Return (X, Y) of the center of cell containing provided text 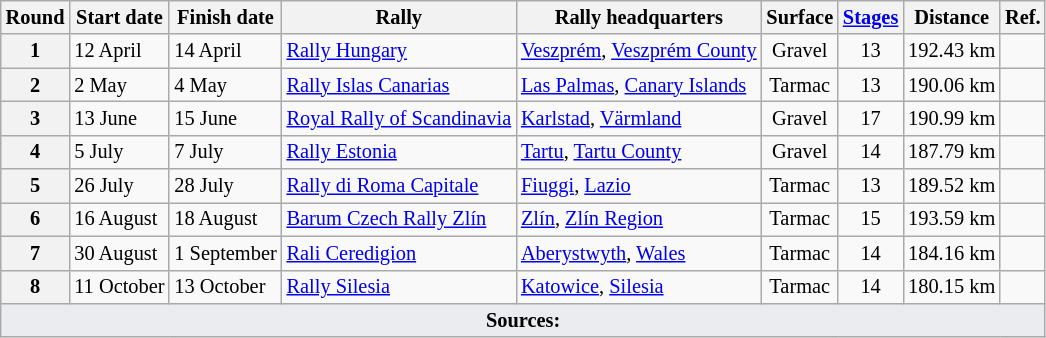
Rally Islas Canarias (399, 85)
26 July (119, 186)
Las Palmas, Canary Islands (638, 85)
190.99 km (952, 118)
Surface (800, 17)
Barum Czech Rally Zlín (399, 219)
28 July (225, 186)
18 August (225, 219)
5 (36, 186)
Royal Rally of Scandinavia (399, 118)
7 (36, 253)
Finish date (225, 17)
Rally Hungary (399, 51)
Start date (119, 17)
15 (870, 219)
2 May (119, 85)
3 (36, 118)
192.43 km (952, 51)
Katowice, Silesia (638, 287)
Fiuggi, Lazio (638, 186)
14 April (225, 51)
Round (36, 17)
13 October (225, 287)
6 (36, 219)
Aberystwyth, Wales (638, 253)
Ref. (1022, 17)
189.52 km (952, 186)
Rally Estonia (399, 152)
180.15 km (952, 287)
4 (36, 152)
Rally headquarters (638, 17)
Karlstad, Värmland (638, 118)
1 (36, 51)
187.79 km (952, 152)
190.06 km (952, 85)
Veszprém, Veszprém County (638, 51)
17 (870, 118)
30 August (119, 253)
193.59 km (952, 219)
12 April (119, 51)
4 May (225, 85)
Sources: (524, 320)
11 October (119, 287)
1 September (225, 253)
Zlín, Zlín Region (638, 219)
184.16 km (952, 253)
8 (36, 287)
Stages (870, 17)
Rally (399, 17)
Distance (952, 17)
Rali Ceredigion (399, 253)
Rally di Roma Capitale (399, 186)
Tartu, Tartu County (638, 152)
Rally Silesia (399, 287)
7 July (225, 152)
16 August (119, 219)
15 June (225, 118)
13 June (119, 118)
2 (36, 85)
5 July (119, 152)
